From the cell containing the given text, extract its center point as (x, y) coordinate. 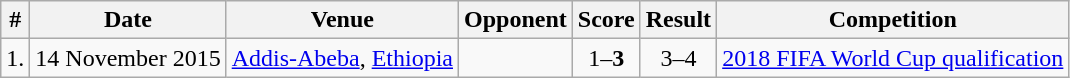
1–3 (606, 58)
Venue (342, 20)
2018 FIFA World Cup qualification (893, 58)
Date (128, 20)
1. (16, 58)
14 November 2015 (128, 58)
Addis-Abeba, Ethiopia (342, 58)
Competition (893, 20)
3–4 (678, 58)
Result (678, 20)
# (16, 20)
Opponent (516, 20)
Score (606, 20)
